Provide the [x, y] coordinate of the cell's center where the given text is located.  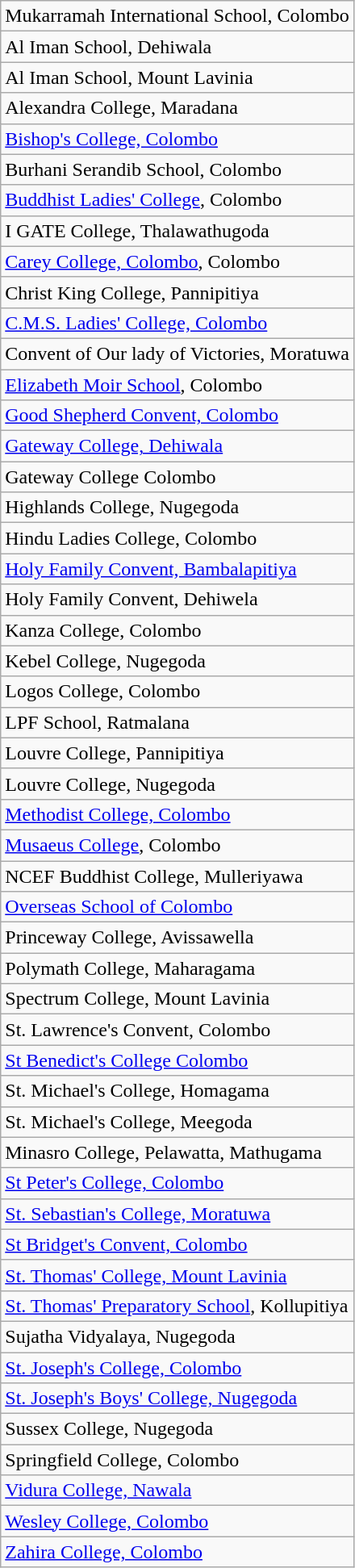
LPF School, Ratmalana [177, 722]
NCEF Buddhist College, Mulleriyawa [177, 876]
Al Iman School, Dehiwala [177, 47]
Good Shepherd Convent, Colombo [177, 416]
Holy Family Convent, Bambalapitiya [177, 569]
St. Joseph's College, Colombo [177, 1368]
Methodist College, Colombo [177, 814]
St. Sebastian's College, Moratuwa [177, 1214]
St. Thomas' College, Mount Lavinia [177, 1275]
St Peter's College, Colombo [177, 1183]
Burhani Serandib School, Colombo [177, 169]
Kebel College, Nugegoda [177, 661]
Logos College, Colombo [177, 692]
Overseas School of Colombo [177, 907]
St. Michael's College, Meegoda [177, 1122]
Hindu Ladies College, Colombo [177, 538]
Christ King College, Pannipitiya [177, 292]
Springfield College, Colombo [177, 1460]
I GATE College, Thalawathugoda [177, 231]
Alexandra College, Maradana [177, 108]
Kanza College, Colombo [177, 630]
Gateway College, Dehiwala [177, 446]
St. Joseph's Boys' College, Nugegoda [177, 1399]
Louvre College, Pannipitiya [177, 753]
Gateway College Colombo [177, 477]
St. Michael's College, Homagama [177, 1091]
Mukarramah International School, Colombo [177, 16]
Highlands College, Nugegoda [177, 508]
Elizabeth Moir School, Colombo [177, 385]
Spectrum College, Mount Lavinia [177, 999]
St. Thomas' Preparatory School, Kollupitiya [177, 1306]
Al Iman School, Mount Lavinia [177, 77]
C.M.S. Ladies' College, Colombo [177, 323]
Buddhist Ladies' College, Colombo [177, 200]
Carey College, Colombo, Colombo [177, 261]
Sujatha Vidyalaya, Nugegoda [177, 1336]
Musaeus College, Colombo [177, 845]
Holy Family Convent, Dehiwela [177, 600]
Sussex College, Nugegoda [177, 1429]
Bishop's College, Colombo [177, 139]
Louvre College, Nugegoda [177, 784]
St Bridget's Convent, Colombo [177, 1244]
Convent of Our lady of Victories, Moratuwa [177, 353]
Minasro College, Pelawatta, Mathugama [177, 1152]
Princeway College, Avissawella [177, 938]
Vidura College, Nawala [177, 1491]
St Benedict's College Colombo [177, 1060]
Polymath College, Maharagama [177, 968]
Zahira College, Colombo [177, 1552]
St. Lawrence's Convent, Colombo [177, 1030]
Wesley College, Colombo [177, 1521]
